Pinpoint the cell where the given text exists, returning its [X, Y] midpoint coordinate. 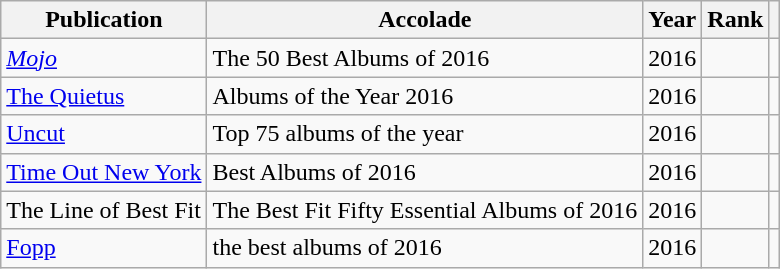
Fopp [104, 248]
Year [672, 20]
The Line of Best Fit [104, 210]
the best albums of 2016 [425, 248]
Top 75 albums of the year [425, 134]
Publication [104, 20]
The Best Fit Fifty Essential Albums of 2016 [425, 210]
Accolade [425, 20]
Uncut [104, 134]
Rank [736, 20]
Time Out New York [104, 172]
Albums of the Year 2016 [425, 96]
Mojo [104, 58]
Best Albums of 2016 [425, 172]
The 50 Best Albums of 2016 [425, 58]
The Quietus [104, 96]
